Extract the [X, Y] coordinate from the center of the cell holding the provided text.  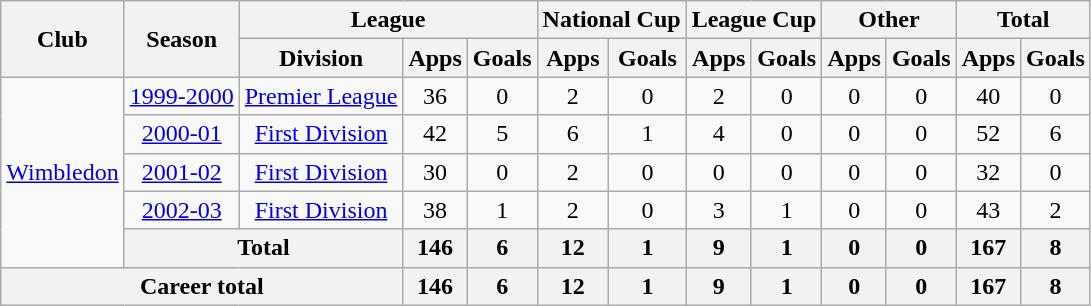
42 [435, 134]
40 [988, 96]
Wimbledon [62, 172]
League Cup [754, 20]
2002-03 [182, 210]
Club [62, 39]
Premier League [321, 96]
National Cup [612, 20]
Other [889, 20]
52 [988, 134]
Division [321, 58]
43 [988, 210]
4 [718, 134]
36 [435, 96]
5 [502, 134]
38 [435, 210]
Career total [202, 286]
3 [718, 210]
2001-02 [182, 172]
League [388, 20]
Season [182, 39]
2000-01 [182, 134]
32 [988, 172]
1999-2000 [182, 96]
30 [435, 172]
